Detect which cell encompasses the target text, then output its (x, y) center coordinate. 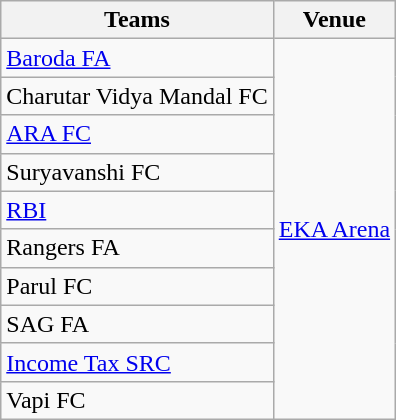
Rangers FA (137, 248)
RBI (137, 210)
Income Tax SRC (137, 362)
EKA Arena (334, 230)
Charutar Vidya Mandal FC (137, 96)
Venue (334, 20)
Suryavanshi FC (137, 172)
Teams (137, 20)
Vapi FC (137, 400)
Baroda FA (137, 58)
Parul FC (137, 286)
ARA FC (137, 134)
SAG FA (137, 324)
